For the text-containing cell, return its midpoint in (x, y) coordinate format. 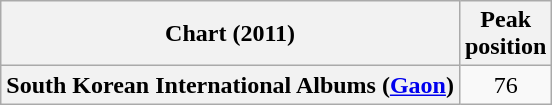
Chart (2011) (230, 34)
Peakposition (505, 34)
76 (505, 85)
South Korean International Albums (Gaon) (230, 85)
